From the cell containing the given text, extract its center point as [X, Y] coordinate. 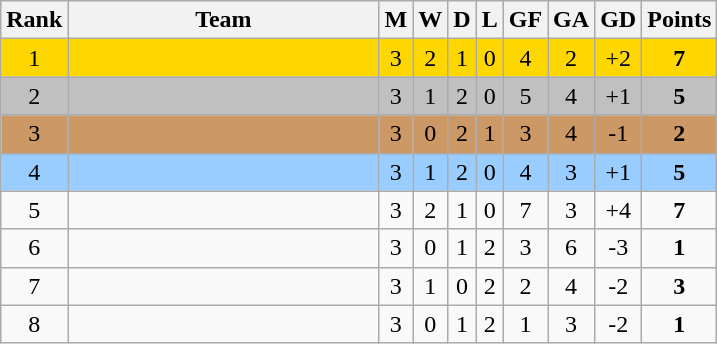
M [396, 20]
GF [525, 20]
8 [34, 324]
L [490, 20]
Rank [34, 20]
-3 [618, 248]
+4 [618, 210]
Team [224, 20]
GD [618, 20]
D [462, 20]
W [430, 20]
-1 [618, 134]
Points [680, 20]
GA [572, 20]
+2 [618, 58]
